Output the (X, Y) coordinate of the center of the cell containing the given text.  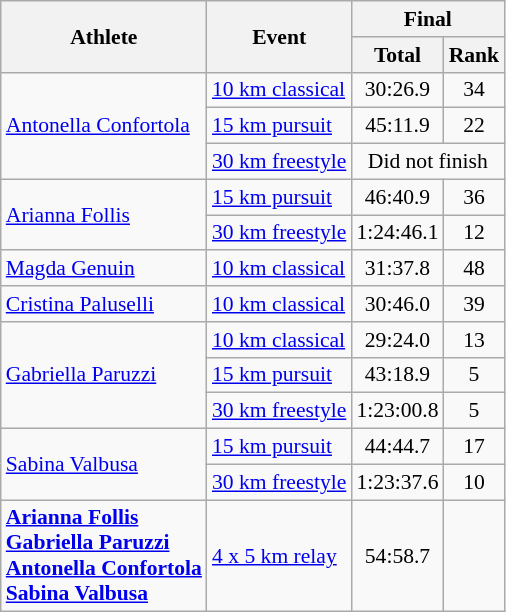
Did not finish (428, 162)
45:11.9 (397, 126)
22 (474, 126)
1:24:46.1 (397, 233)
13 (474, 340)
Event (279, 36)
Final (428, 19)
46:40.9 (397, 197)
Antonella Confortola (104, 126)
36 (474, 197)
44:44.7 (397, 447)
48 (474, 269)
34 (474, 90)
12 (474, 233)
Athlete (104, 36)
54:58.7 (397, 556)
Arianna FollisGabriella ParuzziAntonella ConfortolaSabina Valbusa (104, 556)
Magda Genuin (104, 269)
Sabina Valbusa (104, 464)
Cristina Paluselli (104, 304)
Arianna Follis (104, 214)
Gabriella Paruzzi (104, 376)
30:46.0 (397, 304)
10 (474, 482)
17 (474, 447)
1:23:37.6 (397, 482)
Total (397, 55)
39 (474, 304)
4 x 5 km relay (279, 556)
29:24.0 (397, 340)
43:18.9 (397, 375)
Rank (474, 55)
31:37.8 (397, 269)
30:26.9 (397, 90)
1:23:00.8 (397, 411)
